Pinpoint the cell where the given text exists, returning its (x, y) midpoint coordinate. 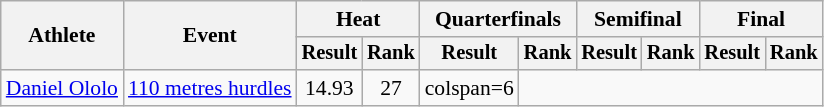
Daniel Ololo (62, 88)
14.93 (330, 88)
Heat (358, 19)
Semifinal (638, 19)
colspan=6 (470, 88)
110 metres hurdles (210, 88)
Event (210, 36)
Athlete (62, 36)
Quarterfinals (498, 19)
27 (391, 88)
Final (760, 19)
